Return (x, y) of the center of cell containing provided text 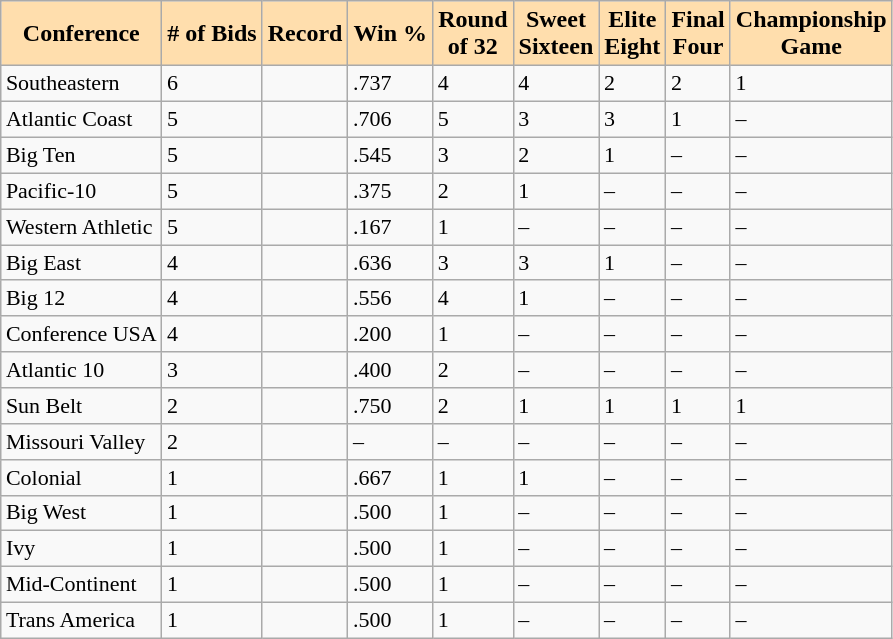
.737 (390, 84)
Big East (82, 263)
Record (305, 34)
Conference (82, 34)
.545 (390, 155)
# of Bids (212, 34)
Trans America (82, 620)
.167 (390, 227)
Atlantic 10 (82, 370)
Championship Game (811, 34)
6 (212, 84)
Round of 32 (473, 34)
Sun Belt (82, 406)
Sweet Sixteen (556, 34)
.400 (390, 370)
Win % (390, 34)
Final Four (698, 34)
Elite Eight (632, 34)
Missouri Valley (82, 441)
.556 (390, 298)
Conference USA (82, 334)
Colonial (82, 477)
Southeastern (82, 84)
Mid-Continent (82, 585)
Ivy (82, 549)
.706 (390, 120)
Western Athletic (82, 227)
Big Ten (82, 155)
Big 12 (82, 298)
Pacific-10 (82, 191)
.636 (390, 263)
.750 (390, 406)
.667 (390, 477)
Big West (82, 513)
Atlantic Coast (82, 120)
.200 (390, 334)
.375 (390, 191)
